Capture the cell that displays the provided text and extract its [x, y] central coordinate. 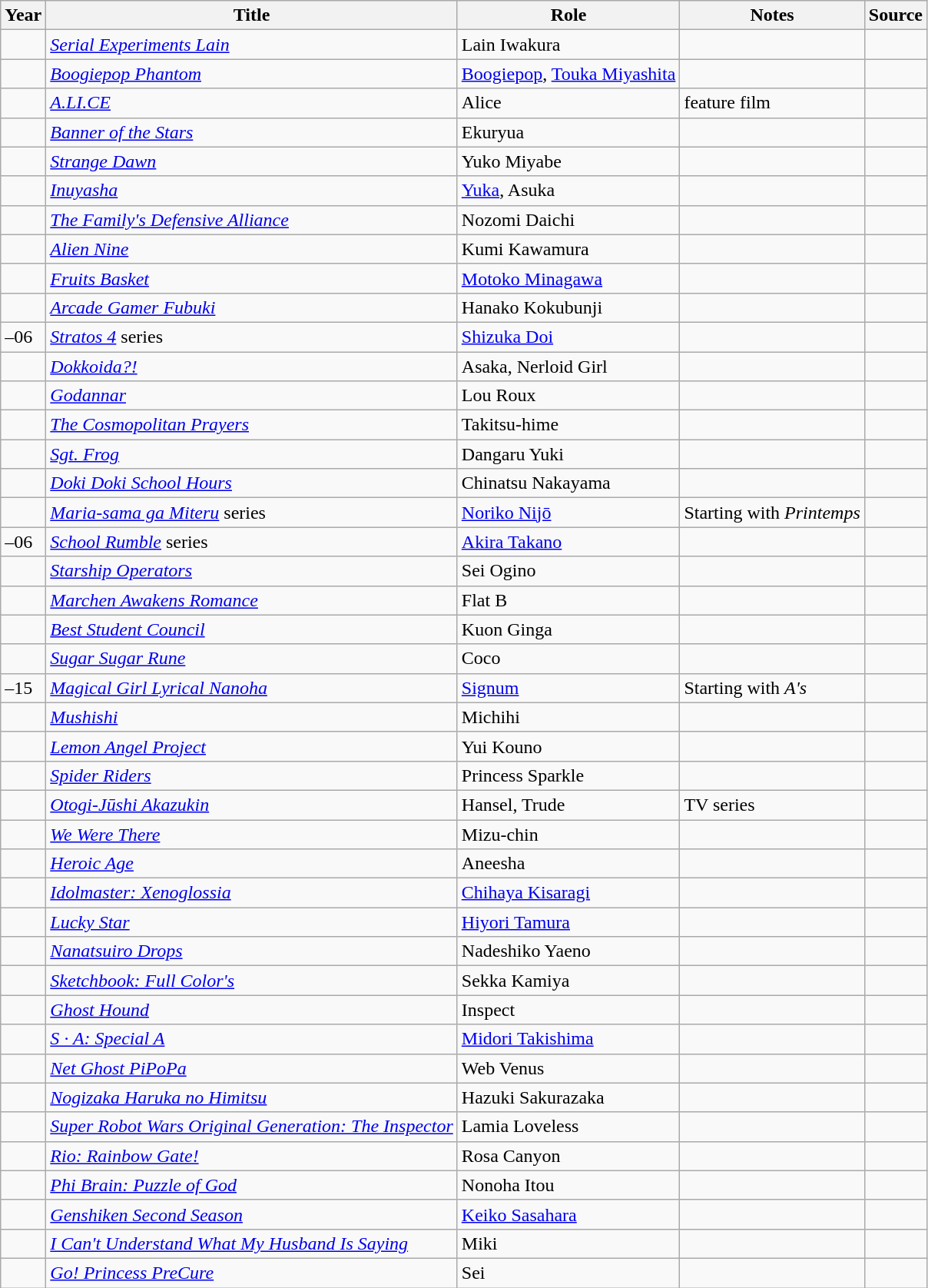
Yui Kouno [568, 746]
Arcade Gamer Fubuki [252, 307]
Sei Ogino [568, 571]
Coco [568, 659]
Ekuryua [568, 132]
Lou Roux [568, 396]
Miki [568, 1243]
A.LI.CE [252, 103]
Akira Takano [568, 542]
–15 [23, 688]
Lamia Loveless [568, 1127]
Inuyasha [252, 191]
Marchen Awakens Romance [252, 600]
Michihi [568, 717]
Noriko Nijō [568, 513]
Otogi-Jūshi Akazukin [252, 805]
Nanatsuiro Drops [252, 951]
Shizuka Doi [568, 337]
Notes [772, 15]
Genshiken Second Season [252, 1214]
Go! Princess PreCure [252, 1273]
Mizu-chin [568, 834]
Takitsu-hime [568, 425]
Aneesha [568, 864]
Role [568, 15]
Banner of the Stars [252, 132]
Princess Sparkle [568, 775]
S · A: Special A [252, 1039]
Flat B [568, 600]
Chihaya Kisaragi [568, 893]
Asaka, Nerloid Girl [568, 367]
Inspect [568, 1010]
Title [252, 15]
Starship Operators [252, 571]
Nonoha Itou [568, 1185]
Alien Nine [252, 249]
Strange Dawn [252, 161]
Motoko Minagawa [568, 278]
Net Ghost PiPoPa [252, 1068]
Sketchbook: Full Color's [252, 981]
The Cosmopolitan Prayers [252, 425]
Maria-sama ga Miteru series [252, 513]
Nozomi Daichi [568, 220]
Heroic Age [252, 864]
Idolmaster: Xenoglossia [252, 893]
TV series [772, 805]
Phi Brain: Puzzle of God [252, 1185]
Starting with A's [772, 688]
Yuko Miyabe [568, 161]
Year [23, 15]
Sgt. Frog [252, 454]
The Family's Defensive Alliance [252, 220]
Alice [568, 103]
I Can't Understand What My Husband Is Saying [252, 1243]
Nadeshiko Yaeno [568, 951]
Yuka, Asuka [568, 191]
Godannar [252, 396]
Signum [568, 688]
Hazuki Sakurazaka [568, 1097]
Fruits Basket [252, 278]
Lemon Angel Project [252, 746]
Dokkoida?! [252, 367]
School Rumble series [252, 542]
feature film [772, 103]
Dangaru Yuki [568, 454]
Rio: Rainbow Gate! [252, 1156]
Web Venus [568, 1068]
Doki Doki School Hours [252, 483]
Keiko Sasahara [568, 1214]
Kumi Kawamura [568, 249]
Serial Experiments Lain [252, 45]
Source [896, 15]
Kuon Ginga [568, 629]
Nogizaka Haruka no Himitsu [252, 1097]
Super Robot Wars Original Generation: The Inspector [252, 1127]
Sekka Kamiya [568, 981]
Midori Takishima [568, 1039]
Starting with Printemps [772, 513]
Spider Riders [252, 775]
Hansel, Trude [568, 805]
Mushishi [252, 717]
Boogiepop, Touka Miyashita [568, 74]
Sei [568, 1273]
Hiyori Tamura [568, 922]
Sugar Sugar Rune [252, 659]
Lucky Star [252, 922]
Stratos 4 series [252, 337]
Chinatsu Nakayama [568, 483]
Magical Girl Lyrical Nanoha [252, 688]
Ghost Hound [252, 1010]
Boogiepop Phantom [252, 74]
Best Student Council [252, 629]
Lain Iwakura [568, 45]
Rosa Canyon [568, 1156]
Hanako Kokubunji [568, 307]
We Were There [252, 834]
